Provide the (X, Y) coordinate of the cell's center where the given text is located.  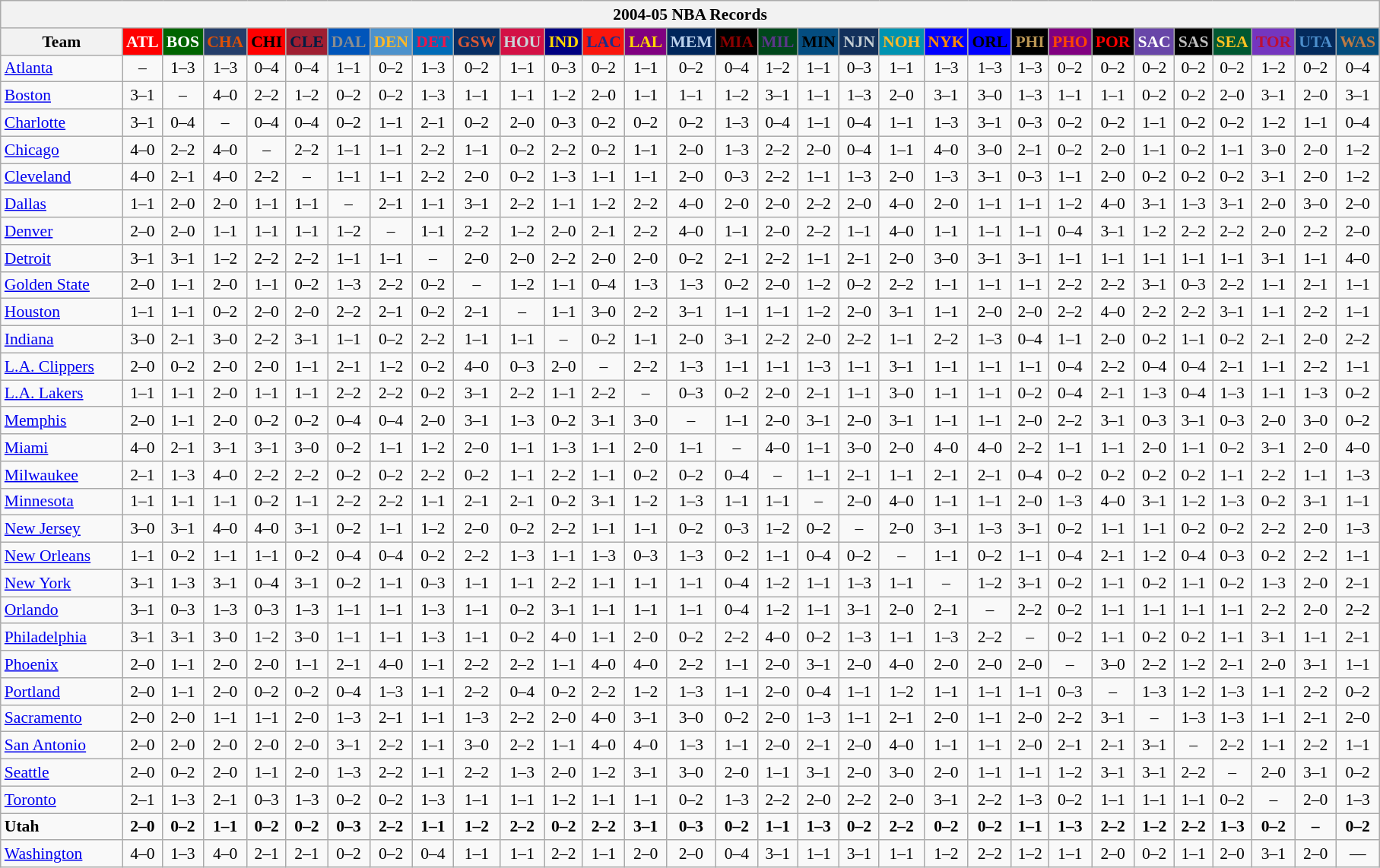
CLE (307, 42)
SAS (1194, 42)
Memphis (62, 421)
MEM (690, 42)
Miami (62, 448)
New Jersey (62, 529)
ORL (990, 42)
Orlando (62, 610)
DAL (349, 42)
NJN (859, 42)
SEA (1232, 42)
CHI (266, 42)
WAS (1358, 42)
Milwaukee (62, 475)
Atlanta (62, 68)
SAC (1154, 42)
DET (433, 42)
POR (1113, 42)
San Antonio (62, 746)
GSW (477, 42)
Philadelphia (62, 638)
MIL (777, 42)
LAL (646, 42)
New Orleans (62, 556)
Utah (62, 827)
Charlotte (62, 123)
Portland (62, 692)
Boston (62, 96)
MIN (818, 42)
Indiana (62, 340)
IND (563, 42)
New York (62, 583)
Dallas (62, 204)
PHO (1071, 42)
Washington (62, 854)
Phoenix (62, 664)
L.A. Clippers (62, 366)
Golden State (62, 285)
Houston (62, 312)
LAC (604, 42)
Seattle (62, 773)
— (1358, 854)
Cleveland (62, 177)
MIA (737, 42)
ATL (143, 42)
Toronto (62, 800)
Sacramento (62, 718)
PHI (1029, 42)
NOH (902, 42)
CHA (225, 42)
Team (62, 42)
UTA (1315, 42)
DEN (391, 42)
Detroit (62, 258)
L.A. Lakers (62, 394)
Denver (62, 231)
Minnesota (62, 502)
2004-05 NBA Records (690, 14)
NYK (946, 42)
Chicago (62, 150)
BOS (182, 42)
TOR (1274, 42)
HOU (522, 42)
